Identify which cell holds the provided text, then report its (X, Y) central coordinate. 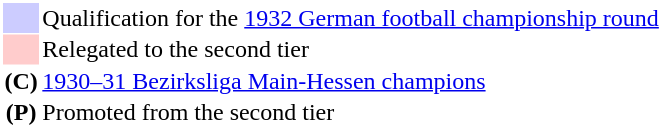
Relegated to the second tier (351, 49)
(C) (21, 81)
(P) (21, 113)
Qualification for the 1932 German football championship round (351, 18)
1930–31 Bezirksliga Main-Hessen champions (351, 81)
Promoted from the second tier (351, 113)
